Search for the cell housing the specified text and yield its [x, y] center coordinate. 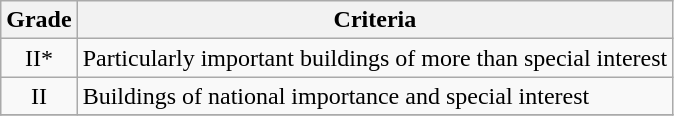
Criteria [375, 20]
Buildings of national importance and special interest [375, 96]
Particularly important buildings of more than special interest [375, 58]
II* [39, 58]
Grade [39, 20]
II [39, 96]
